From the cell containing the given text, extract its center point as (x, y) coordinate. 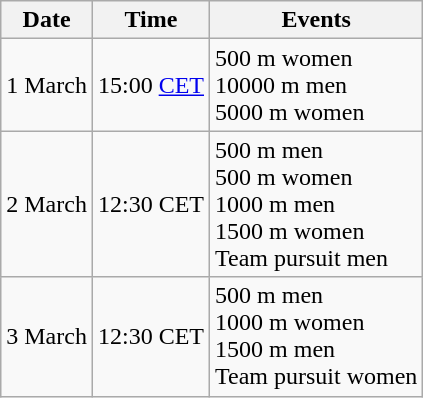
1 March (47, 85)
15:00 CET (150, 85)
3 March (47, 336)
500 m women10000 m men5000 m women (316, 85)
Time (150, 20)
500 m men500 m women1000 m men1500 m womenTeam pursuit men (316, 204)
Date (47, 20)
500 m men1000 m women1500 m menTeam pursuit women (316, 336)
2 March (47, 204)
Events (316, 20)
